Determine the (x, y) coordinate at the center of the cell enclosing the given text.  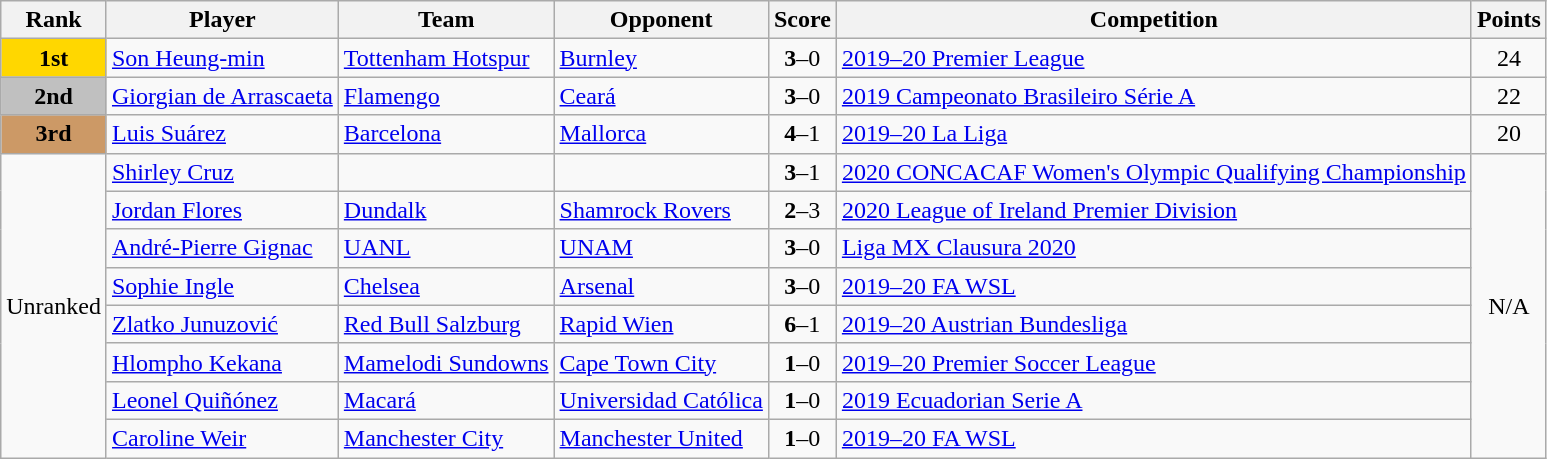
2019–20 Austrian Bundesliga (1154, 324)
Dundalk (446, 210)
2020 CONCACAF Women's Olympic Qualifying Championship (1154, 172)
Flamengo (446, 96)
2019–20 Premier Soccer League (1154, 362)
Barcelona (446, 134)
Mamelodi Sundowns (446, 362)
Universidad Católica (661, 400)
Caroline Weir (222, 438)
Shamrock Rovers (661, 210)
UNAM (661, 248)
3rd (54, 134)
Shirley Cruz (222, 172)
2019 Campeonato Brasileiro Série A (1154, 96)
Team (446, 20)
20 (1508, 134)
Sophie Ingle (222, 286)
2019–20 Premier League (1154, 58)
André-Pierre Gignac (222, 248)
2–3 (802, 210)
2020 League of Ireland Premier Division (1154, 210)
Rank (54, 20)
Tottenham Hotspur (446, 58)
24 (1508, 58)
Mallorca (661, 134)
2nd (54, 96)
2019–20 La Liga (1154, 134)
Burnley (661, 58)
3–1 (802, 172)
Zlatko Junuzović (222, 324)
Cape Town City (661, 362)
22 (1508, 96)
Score (802, 20)
Son Heung-min (222, 58)
Arsenal (661, 286)
4–1 (802, 134)
Manchester City (446, 438)
2019 Ecuadorian Serie A (1154, 400)
Competition (1154, 20)
Ceará (661, 96)
Points (1508, 20)
UANL (446, 248)
Liga MX Clausura 2020 (1154, 248)
1st (54, 58)
Chelsea (446, 286)
6–1 (802, 324)
Leonel Quiñónez (222, 400)
Red Bull Salzburg (446, 324)
Rapid Wien (661, 324)
Manchester United (661, 438)
N/A (1508, 305)
Macará (446, 400)
Unranked (54, 305)
Luis Suárez (222, 134)
Hlompho Kekana (222, 362)
Giorgian de Arrascaeta (222, 96)
Jordan Flores (222, 210)
Opponent (661, 20)
Player (222, 20)
